Extract the [X, Y] coordinate from the center of the cell holding the provided text.  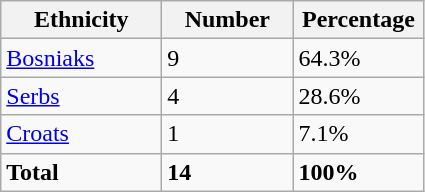
Croats [82, 134]
9 [228, 58]
Total [82, 172]
100% [358, 172]
1 [228, 134]
Number [228, 20]
7.1% [358, 134]
Percentage [358, 20]
Bosniaks [82, 58]
28.6% [358, 96]
64.3% [358, 58]
Ethnicity [82, 20]
14 [228, 172]
Serbs [82, 96]
4 [228, 96]
